Detect which cell encompasses the target text, then output its (X, Y) center coordinate. 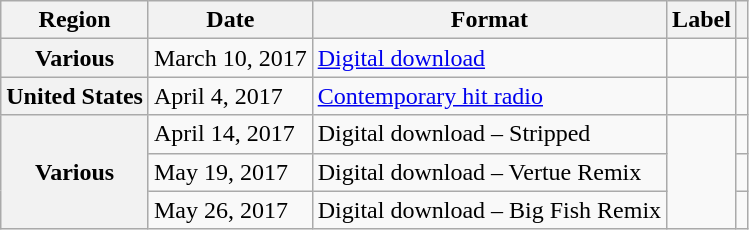
April 4, 2017 (230, 96)
May 26, 2017 (230, 210)
March 10, 2017 (230, 58)
Label (702, 20)
Digital download – Vertue Remix (489, 172)
Format (489, 20)
Contemporary hit radio (489, 96)
May 19, 2017 (230, 172)
April 14, 2017 (230, 134)
Region (75, 20)
Date (230, 20)
Digital download – Stripped (489, 134)
Digital download – Big Fish Remix (489, 210)
United States (75, 96)
Digital download (489, 58)
